Detect which cell encompasses the target text, then output its [x, y] center coordinate. 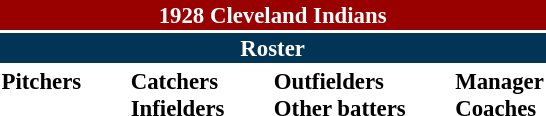
Roster [272, 48]
1928 Cleveland Indians [272, 15]
